Search for the cell housing the specified text and yield its (X, Y) center coordinate. 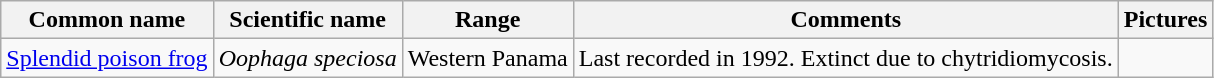
Scientific name (308, 20)
Oophaga speciosa (308, 58)
Splendid poison frog (107, 58)
Pictures (1166, 20)
Western Panama (488, 58)
Range (488, 20)
Last recorded in 1992. Extinct due to chytridiomycosis. (846, 58)
Common name (107, 20)
Comments (846, 20)
